For the text-containing cell, return its midpoint in [X, Y] coordinate format. 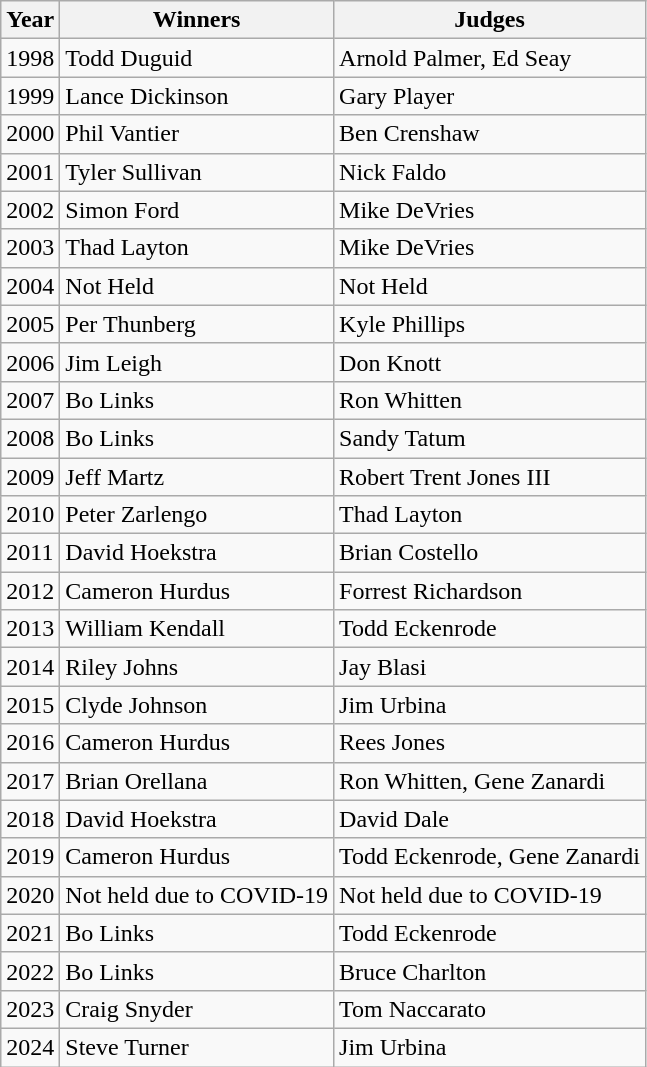
2011 [30, 553]
Clyde Johnson [197, 705]
Jeff Martz [197, 477]
2009 [30, 477]
2015 [30, 705]
Robert Trent Jones III [490, 477]
2002 [30, 210]
Winners [197, 20]
Brian Orellana [197, 781]
2008 [30, 438]
Simon Ford [197, 210]
Tom Naccarato [490, 1009]
2006 [30, 362]
2010 [30, 515]
Lance Dickinson [197, 96]
Per Thunberg [197, 324]
2022 [30, 971]
Judges [490, 20]
Year [30, 20]
Gary Player [490, 96]
2021 [30, 933]
Tyler Sullivan [197, 172]
2005 [30, 324]
William Kendall [197, 629]
2001 [30, 172]
Forrest Richardson [490, 591]
2003 [30, 248]
2000 [30, 134]
Bruce Charlton [490, 971]
2018 [30, 819]
Ben Crenshaw [490, 134]
Ron Whitten, Gene Zanardi [490, 781]
Riley Johns [197, 667]
Don Knott [490, 362]
Brian Costello [490, 553]
2007 [30, 400]
2017 [30, 781]
2024 [30, 1047]
Jay Blasi [490, 667]
Todd Eckenrode, Gene Zanardi [490, 857]
Nick Faldo [490, 172]
Craig Snyder [197, 1009]
2023 [30, 1009]
1999 [30, 96]
David Dale [490, 819]
Ron Whitten [490, 400]
Kyle Phillips [490, 324]
2019 [30, 857]
2004 [30, 286]
Sandy Tatum [490, 438]
Arnold Palmer, Ed Seay [490, 58]
Phil Vantier [197, 134]
Peter Zarlengo [197, 515]
2016 [30, 743]
Todd Duguid [197, 58]
2012 [30, 591]
Jim Leigh [197, 362]
2014 [30, 667]
2013 [30, 629]
2020 [30, 895]
Rees Jones [490, 743]
Steve Turner [197, 1047]
1998 [30, 58]
